Return [X, Y] of the center of cell containing provided text 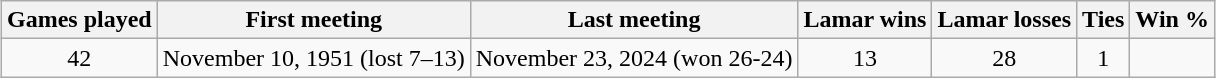
Last meeting [634, 20]
Lamar losses [1004, 20]
Win % [1172, 20]
Lamar wins [865, 20]
November 23, 2024 (won 26-24) [634, 58]
Games played [79, 20]
Ties [1104, 20]
13 [865, 58]
28 [1004, 58]
42 [79, 58]
1 [1104, 58]
November 10, 1951 (lost 7–13) [314, 58]
First meeting [314, 20]
